From the cell containing the given text, extract its center point as [x, y] coordinate. 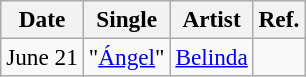
"Ángel" [126, 57]
Ref. [278, 19]
Artist [212, 19]
June 21 [42, 57]
Single [126, 19]
Belinda [212, 57]
Date [42, 19]
